Return [X, Y] of the center of cell containing provided text 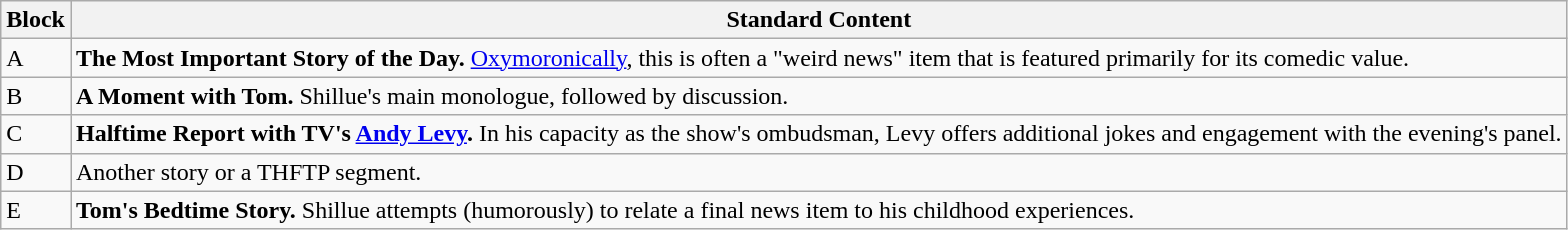
Halftime Report with TV's Andy Levy. In his capacity as the show's ombudsman, Levy offers additional jokes and engagement with the evening's panel. [818, 134]
C [36, 134]
Block [36, 20]
Standard Content [818, 20]
Another story or a THFTP segment. [818, 172]
The Most Important Story of the Day. Oxymoronically, this is often a "weird news" item that is featured primarily for its comedic value. [818, 58]
D [36, 172]
B [36, 96]
A Moment with Tom. Shillue's main monologue, followed by discussion. [818, 96]
A [36, 58]
Tom's Bedtime Story. Shillue attempts (humorously) to relate a final news item to his childhood experiences. [818, 210]
E [36, 210]
